For the text-containing cell, return its midpoint in [x, y] coordinate format. 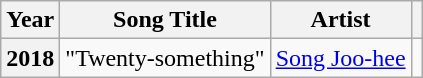
2018 [30, 58]
Year [30, 20]
Song Title [165, 20]
Song Joo-hee [340, 58]
"Twenty-something" [165, 58]
Artist [340, 20]
